Determine the (x, y) coordinate at the center of the cell enclosing the given text.  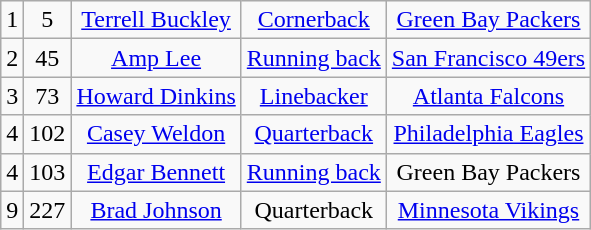
San Francisco 49ers (488, 58)
Cornerback (314, 20)
1 (12, 20)
Atlanta Falcons (488, 96)
103 (48, 172)
45 (48, 58)
5 (48, 20)
Brad Johnson (156, 210)
Minnesota Vikings (488, 210)
2 (12, 58)
Amp Lee (156, 58)
Terrell Buckley (156, 20)
Howard Dinkins (156, 96)
227 (48, 210)
9 (12, 210)
73 (48, 96)
102 (48, 134)
Casey Weldon (156, 134)
Edgar Bennett (156, 172)
3 (12, 96)
Linebacker (314, 96)
Philadelphia Eagles (488, 134)
